Determine the [X, Y] coordinate at the center of the cell enclosing the given text.  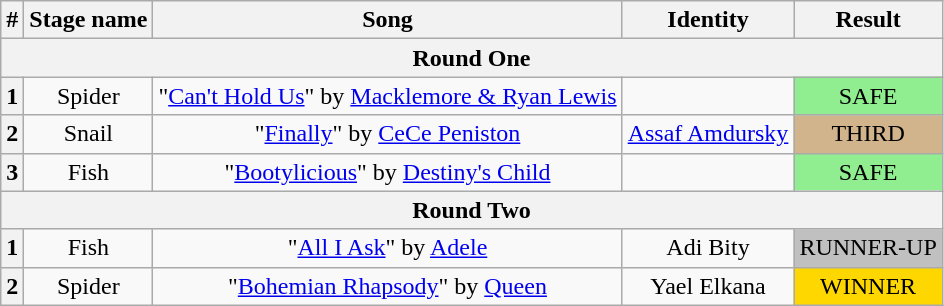
Assaf Amdursky [708, 134]
Yael Elkana [708, 286]
"All I Ask" by Adele [388, 248]
WINNER [868, 286]
Round One [472, 58]
Round Two [472, 210]
THIRD [868, 134]
Identity [708, 20]
Song [388, 20]
# [12, 20]
"Bohemian Rhapsody" by Queen [388, 286]
RUNNER-UP [868, 248]
"Can't Hold Us" by Macklemore & Ryan Lewis [388, 96]
"Finally" by CeCe Peniston [388, 134]
Stage name [88, 20]
Result [868, 20]
"Bootylicious" by Destiny's Child [388, 172]
Snail [88, 134]
Adi Bity [708, 248]
3 [12, 172]
